Provide the [x, y] coordinate of the cell's center where the given text is located.  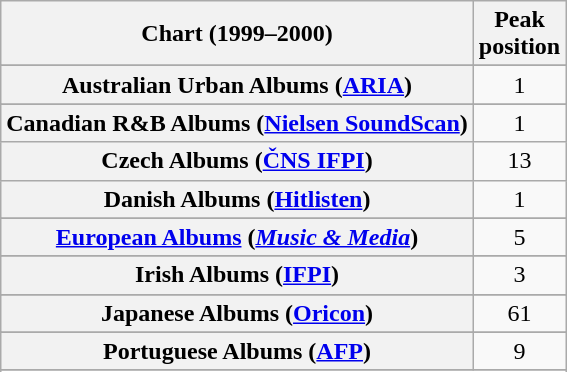
European Albums (Music & Media) [238, 237]
Canadian R&B Albums (Nielsen SoundScan) [238, 123]
61 [519, 313]
Peakposition [519, 34]
3 [519, 275]
Australian Urban Albums (ARIA) [238, 85]
5 [519, 237]
Czech Albums (ČNS IFPI) [238, 161]
13 [519, 161]
Danish Albums (Hitlisten) [238, 199]
9 [519, 351]
Portuguese Albums (AFP) [238, 351]
Japanese Albums (Oricon) [238, 313]
Chart (1999–2000) [238, 34]
Irish Albums (IFPI) [238, 275]
